Search for the cell housing the specified text and yield its (X, Y) center coordinate. 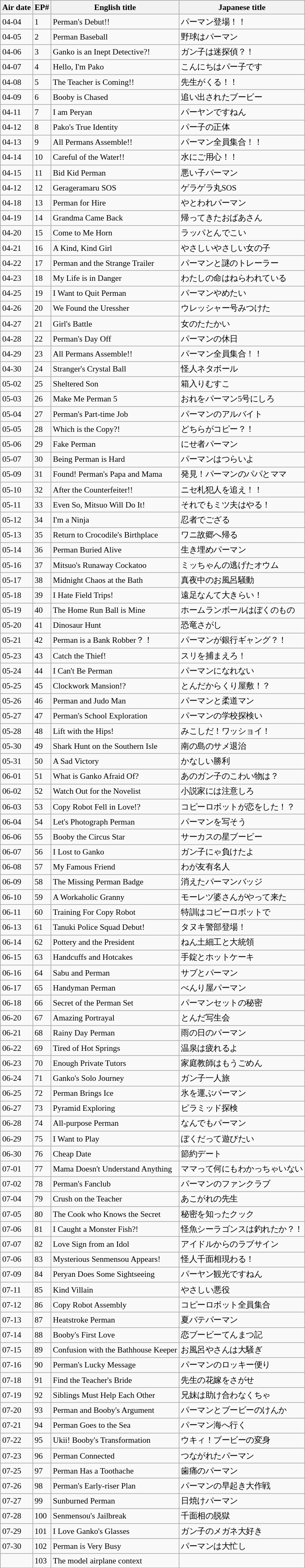
悪い子パーマン (242, 173)
パーマンセットの秘密 (242, 1003)
ワニ故郷へ帰る (242, 535)
発見！パーマンのパパとママ (242, 474)
07‑30 (17, 1546)
Heatstroke Perman (115, 1320)
35 (42, 535)
48 (42, 731)
19 (42, 293)
Mama Doesn't Understand Anything (115, 1169)
07‑25 (17, 1471)
The Cook who Knows the Secret (115, 1214)
パーマンを写そう (242, 822)
ニセ札犯人を追え！！ (242, 490)
My Life is in Danger (115, 278)
それでもミツ夫はやる！ (242, 505)
07‑20 (17, 1410)
やさしい悪役 (242, 1290)
05-20 (17, 625)
パーマンは大忙し (242, 1546)
I Lost to Ganko (115, 852)
06‑04 (17, 822)
とんだからくり屋敷！？ (242, 686)
あこがれの先生 (242, 1199)
34 (42, 520)
アイドルからのラブサイン (242, 1244)
71 (42, 1078)
05-26 (17, 701)
Copy Robot Assembly (115, 1305)
ガン子のメガネ大好き (242, 1531)
ゲラゲラ丸SOS (242, 188)
追い出されたブービー (242, 97)
Booby is Chased (115, 97)
Booby's First Love (115, 1335)
パーマンの休日 (242, 339)
40 (42, 610)
忍者でござる (242, 520)
コピーロボットが恋をした！？ (242, 807)
Bid Kid Perman (115, 173)
こんにちはパー子です (242, 67)
07‑09 (17, 1274)
05-06 (17, 444)
We Found the Uressher (115, 308)
ウレッシャー号みつけた (242, 308)
I Caught a Monster Fish?! (115, 1229)
パーマンのロッキー便り (242, 1365)
05-11 (17, 505)
04-22 (17, 263)
87 (42, 1320)
31 (42, 474)
Perman's Debut!! (115, 22)
Sunburned Perman (115, 1501)
91 (42, 1380)
07‑28 (17, 1516)
73 (42, 1108)
ウキィ！ブービーの変身 (242, 1440)
05-04 (17, 414)
My Famous Friend (115, 867)
コピーロボット全員集合 (242, 1305)
05-13 (17, 535)
05-03 (17, 399)
05-09 (17, 474)
Rainy Day Perman (115, 1033)
66 (42, 1003)
61 (42, 927)
18 (42, 278)
27 (42, 414)
Perman's Fanclub (115, 1184)
氷を運ぶパーマン (242, 1093)
All-purpose Perman (115, 1124)
Found! Perman's Papa and Mama (115, 474)
南の島のサメ退治 (242, 746)
ピラミッド探検 (242, 1108)
04-06 (17, 52)
54 (42, 822)
やとわれパーマン (242, 203)
04-18 (17, 203)
家庭教師はもうごめん (242, 1063)
88 (42, 1335)
13 (42, 203)
11 (42, 173)
05-28 (17, 731)
22 (42, 339)
06‑06 (17, 837)
07‑26 (17, 1486)
Perman Goes to the Sea (115, 1425)
みこしだ！ワッショイ！ (242, 731)
とんだ写生会 (242, 1018)
雨の日のパーマン (242, 1033)
04-05 (17, 37)
07‑23 (17, 1456)
I Love Ganko's Glasses (115, 1531)
Gerageramaru SOS (115, 188)
English title (115, 7)
What is Ganko Afraid Of? (115, 776)
Perman Baseball (115, 37)
恐竜さがし (242, 625)
ガン子は迷探偵？！ (242, 52)
04-27 (17, 324)
Copy Robot Fell in Love!? (115, 807)
51 (42, 776)
Love Sign from an Idol (115, 1244)
ガン子にゃ負けたよ (242, 852)
96 (42, 1456)
07‑18 (17, 1380)
05-30 (17, 746)
Perman's Part-time Job (115, 414)
06‑22 (17, 1048)
67 (42, 1018)
78 (42, 1184)
Hello, I'm Pako (115, 67)
パーマンのアルバイト (242, 414)
生き埋めパーマン (242, 550)
パー子の正体 (242, 127)
ガン子一人旅 (242, 1078)
07‑13 (17, 1320)
パーマンになれない (242, 671)
98 (42, 1486)
怪人千面相現わる！ (242, 1259)
26 (42, 399)
The Teacher is Coming!! (115, 82)
パーマン海へ行く (242, 1425)
06‑30 (17, 1154)
Perman's Early-riser Plan (115, 1486)
手錠とホットケーキ (242, 957)
After the Counterfeiter!! (115, 490)
49 (42, 746)
Secret of the Perman Set (115, 1003)
Confusion with the Bathhouse Keeper (115, 1350)
80 (42, 1214)
77 (42, 1169)
Which is the Copy?! (115, 429)
06‑01 (17, 776)
秘密を知ったクック (242, 1214)
06‑11 (17, 912)
05-27 (17, 716)
38 (42, 580)
日焼けパーマン (242, 1501)
12 (42, 188)
07‑05 (17, 1214)
パーマンと謎のトレーラー (242, 263)
パーヤン観光ですねん (242, 1274)
36 (42, 550)
にせ者パーマン (242, 444)
05-05 (17, 429)
23 (42, 354)
64 (42, 973)
39 (42, 595)
サブとパーマン (242, 973)
わたしの命はねらわれている (242, 278)
Girl's Battle (115, 324)
06‑20 (17, 1018)
07‑12 (17, 1305)
あのガン子のこわい物は？ (242, 776)
節約デート (242, 1154)
05-19 (17, 610)
べんり屋パーマン (242, 988)
06‑15 (17, 957)
A Sad Victory (115, 761)
Pako's True Identity (115, 127)
47 (42, 716)
Return to Crocodile's Birthplace (115, 535)
68 (42, 1033)
84 (42, 1274)
Perman Connected (115, 1456)
Senmensou's Jailbreak (115, 1516)
野球はパーマン (242, 37)
The Home Run Ball is Mine (115, 610)
Stranger's Crystal Ball (115, 369)
06‑07 (17, 852)
93 (42, 1410)
14 (42, 218)
52 (42, 791)
04-20 (17, 233)
95 (42, 1440)
Watch Out for the Novelist (115, 791)
わが友有名人 (242, 867)
04-29 (17, 354)
I am Peryan (115, 112)
70 (42, 1063)
真夜中のお風呂騒動 (242, 580)
86 (42, 1305)
消えたパーマンバッジ (242, 882)
05-18 (17, 595)
72 (42, 1093)
I Want to Quit Perman (115, 293)
103 (42, 1561)
57 (42, 867)
怪人ネタボール (242, 369)
05-16 (17, 565)
29 (42, 444)
Training For Copy Robot (115, 912)
Peryan Does Some Sightseeing (115, 1274)
Tanuki Police Squad Debut! (115, 927)
The model airplane context (115, 1561)
パーマンが銀行ギャング？！ (242, 641)
04-08 (17, 82)
04-23 (17, 278)
05-12 (17, 520)
千面相の脱獄 (242, 1516)
おれをパーマン5号にしろ (242, 399)
06‑29 (17, 1139)
06‑03 (17, 807)
06‑21 (17, 1033)
恋ブービーてんまつ記 (242, 1335)
4 (42, 67)
16 (42, 248)
Sheltered Son (115, 384)
怪魚シーラゴンスは釣れたか？！ (242, 1229)
04-14 (17, 158)
2 (42, 37)
Catch the Thief! (115, 656)
06‑27 (17, 1108)
Amazing Portrayal (115, 1018)
やさしいやさしい女の子 (242, 248)
101 (42, 1531)
92 (42, 1395)
58 (42, 882)
お風呂やさんは大騒ぎ (242, 1350)
30 (42, 459)
76 (42, 1154)
07‑01 (17, 1169)
06‑23 (17, 1063)
32 (42, 490)
43 (42, 656)
04-07 (17, 67)
女のたたかい (242, 324)
9 (42, 142)
05-24 (17, 671)
99 (42, 1501)
Grandma Came Back (115, 218)
パーマンと柔道マン (242, 701)
07‑19 (17, 1395)
Make Me Perman 5 (115, 399)
07‑14 (17, 1335)
15 (42, 233)
63 (42, 957)
Booby the Circus Star (115, 837)
Cheap Date (115, 1154)
83 (42, 1259)
81 (42, 1229)
06‑10 (17, 897)
Pottery and the President (115, 942)
パーマン登場！！ (242, 22)
遠足なんて大きらい！ (242, 595)
102 (42, 1546)
04-09 (17, 97)
04-13 (17, 142)
歯痛のパーマン (242, 1471)
Siblings Must Help Each Other (115, 1395)
パーマンとブービーのけんか (242, 1410)
先生がくる！！ (242, 82)
A Kind, Kind Girl (115, 248)
89 (42, 1350)
06‑13 (17, 927)
07‑11 (17, 1290)
07‑04 (17, 1199)
Ganko's Solo Journey (115, 1078)
Sabu and Perman (115, 973)
パーヤンですねん (242, 112)
ラッパとんでこい (242, 233)
06‑18 (17, 1003)
04-28 (17, 339)
06‑17 (17, 988)
Lift with the Hips! (115, 731)
04-25 (17, 293)
04-04 (17, 22)
90 (42, 1365)
Perman Brings Ice (115, 1093)
50 (42, 761)
06‑02 (17, 791)
05-25 (17, 686)
17 (42, 263)
75 (42, 1139)
62 (42, 942)
サーカスの星ブービー (242, 837)
Crush on the Teacher (115, 1199)
97 (42, 1471)
46 (42, 701)
65 (42, 988)
I Can't Be Perman (115, 671)
04-26 (17, 308)
74 (42, 1124)
04-21 (17, 248)
Pyramid Exploring (115, 1108)
05-23 (17, 656)
Midnight Chaos at the Bath (115, 580)
水にご用心！！ (242, 158)
どちらがコピー？！ (242, 429)
06‑09 (17, 882)
Perman Buried Alive (115, 550)
41 (42, 625)
24 (42, 369)
Let's Photograph Perman (115, 822)
1 (42, 22)
先生の花嫁をさがせ (242, 1380)
Mysterious Senmensou Appears! (115, 1259)
07‑07 (17, 1244)
Perman is a Bank Robber？！ (115, 641)
07‑29 (17, 1531)
Even So, Mitsuo Will Do It! (115, 505)
Kind Villain (115, 1290)
05-17 (17, 580)
25 (42, 384)
07‑27 (17, 1501)
42 (42, 641)
45 (42, 686)
85 (42, 1290)
パーマンやめたい (242, 293)
33 (42, 505)
04-15 (17, 173)
Perman and the Strange Trailer (115, 263)
Tired of Hot Springs (115, 1048)
ねん土細工と大統領 (242, 942)
Being Perman is Hard (115, 459)
The Missing Perman Badge (115, 882)
04-11 (17, 112)
兄妹は助け合わなくちゃ (242, 1395)
05-21 (17, 641)
82 (42, 1244)
07‑21 (17, 1425)
ホームランボールはぼくのもの (242, 610)
69 (42, 1048)
スリを捕まえろ！ (242, 656)
Perman for Hire (115, 203)
44 (42, 671)
37 (42, 565)
5 (42, 82)
Ganko is an Inept Detective?! (115, 52)
箱入りむすこ (242, 384)
04-30 (17, 369)
06‑24 (17, 1078)
8 (42, 127)
05-02 (17, 384)
Perman's School Exploration (115, 716)
特訓はコピーロボットで (242, 912)
Perman and Booby's Argument (115, 1410)
Air date (17, 7)
パーマンのファンクラブ (242, 1184)
I Hate Field Trips! (115, 595)
3 (42, 52)
なんでもパーマン (242, 1124)
タヌキ警部登場！ (242, 927)
21 (42, 324)
60 (42, 912)
10 (42, 158)
20 (42, 308)
I'm a Ninja (115, 520)
07‑16 (17, 1365)
79 (42, 1199)
05-14 (17, 550)
Fake Perman (115, 444)
パーマンの早起き大作戦 (242, 1486)
07‑02 (17, 1184)
06‑14 (17, 942)
ぼくだって遊びたい (242, 1139)
05-31 (17, 761)
温泉は疲れるよ (242, 1048)
06‑28 (17, 1124)
I Want to Play (115, 1139)
Perman is Very Busy (115, 1546)
Ukii! Booby's Transformation (115, 1440)
100 (42, 1516)
Japanese title (242, 7)
ミッちゃんの逃げたオウム (242, 565)
パーマンはつらいよ (242, 459)
モーレツ婆さんがやって来た (242, 897)
05-10 (17, 490)
06‑16 (17, 973)
05-07 (17, 459)
夏バテパーマン (242, 1320)
Perman's Lucky Message (115, 1365)
06‑25 (17, 1093)
Careful of the Water!! (115, 158)
Shark Hunt on the Southern Isle (115, 746)
Find the Teacher's Bride (115, 1380)
Come to Me Horn (115, 233)
パーマンの学校探検い (242, 716)
ママって何にもわかっちゃいない (242, 1169)
55 (42, 837)
Perman's Day Off (115, 339)
Handyman Perman (115, 988)
EP# (42, 7)
07‑15 (17, 1350)
Clockwork Mansion!? (115, 686)
7 (42, 112)
Perman and Judo Man (115, 701)
A Workaholic Granny (115, 897)
Enough Private Tutors (115, 1063)
Mitsuo's Runaway Cockatoo (115, 565)
53 (42, 807)
帰ってきたおばあさん (242, 218)
Handcuffs and Hotcakes (115, 957)
04-19 (17, 218)
かなしい勝利 (242, 761)
94 (42, 1425)
06‑08 (17, 867)
6 (42, 97)
Perman Has a Toothache (115, 1471)
56 (42, 852)
小説家には注意しろ (242, 791)
28 (42, 429)
59 (42, 897)
Dinosaur Hunt (115, 625)
07‑22 (17, 1440)
つながれたパーマン (242, 1456)
